From the cell containing the given text, extract its center point as [X, Y] coordinate. 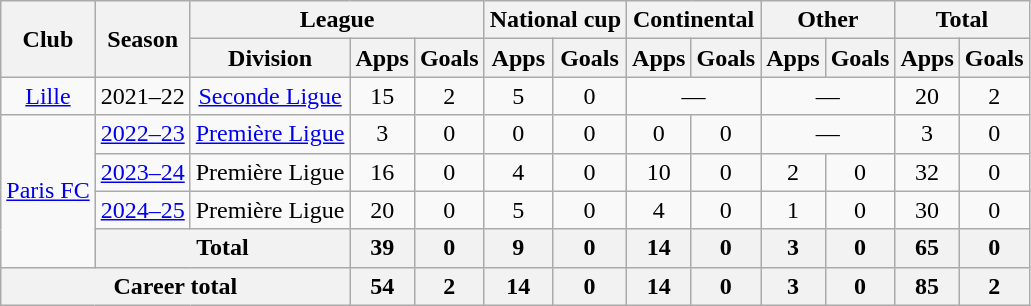
Division [270, 58]
65 [927, 248]
Paris FC [48, 191]
30 [927, 210]
Other [828, 20]
2023–24 [142, 172]
1 [793, 210]
39 [382, 248]
Lille [48, 96]
Seconde Ligue [270, 96]
16 [382, 172]
2024–25 [142, 210]
2021–22 [142, 96]
League [337, 20]
Continental [694, 20]
85 [927, 286]
32 [927, 172]
10 [659, 172]
Club [48, 39]
2022–23 [142, 134]
54 [382, 286]
Season [142, 39]
Career total [176, 286]
National cup [555, 20]
15 [382, 96]
9 [518, 248]
